Locate the cell with the specified text and output its (X, Y) center coordinate. 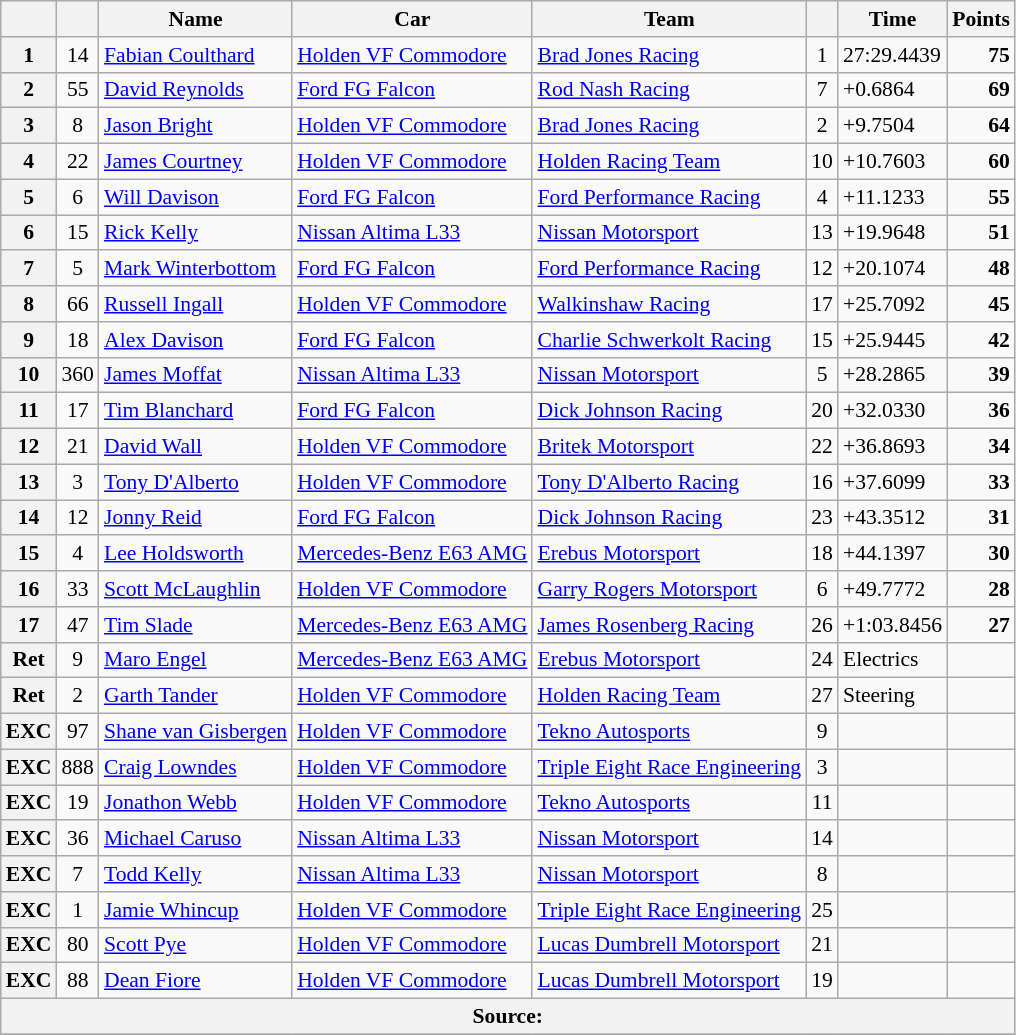
+1:03.8456 (892, 625)
Source: (508, 1017)
60 (981, 162)
Points (981, 19)
Garry Rogers Motorsport (669, 589)
34 (981, 447)
28 (981, 589)
James Rosenberg Racing (669, 625)
75 (981, 55)
+19.9648 (892, 233)
+9.7504 (892, 126)
+36.8693 (892, 447)
Name (196, 19)
69 (981, 90)
Garth Tander (196, 696)
25 (822, 910)
24 (822, 660)
88 (78, 981)
Todd Kelly (196, 874)
51 (981, 233)
Alex Davison (196, 340)
+37.6099 (892, 482)
888 (78, 767)
30 (981, 554)
42 (981, 340)
Steering (892, 696)
Jason Bright (196, 126)
Charlie Schwerkolt Racing (669, 340)
Lee Holdsworth (196, 554)
27:29.4439 (892, 55)
+25.7092 (892, 304)
David Wall (196, 447)
+43.3512 (892, 518)
Rick Kelly (196, 233)
Shane van Gisbergen (196, 732)
23 (822, 518)
Mark Winterbottom (196, 269)
Tim Slade (196, 625)
360 (78, 375)
Scott Pye (196, 945)
Scott McLaughlin (196, 589)
48 (981, 269)
+25.9445 (892, 340)
Fabian Coulthard (196, 55)
31 (981, 518)
+10.7603 (892, 162)
Rod Nash Racing (669, 90)
Will Davison (196, 197)
Maro Engel (196, 660)
+44.1397 (892, 554)
26 (822, 625)
Jonathon Webb (196, 803)
Russell Ingall (196, 304)
Britek Motorsport (669, 447)
Tim Blanchard (196, 411)
Time (892, 19)
97 (78, 732)
+11.1233 (892, 197)
Tony D'Alberto (196, 482)
Craig Lowndes (196, 767)
James Moffat (196, 375)
45 (981, 304)
80 (78, 945)
+32.0330 (892, 411)
66 (78, 304)
David Reynolds (196, 90)
Jamie Whincup (196, 910)
+49.7772 (892, 589)
Electrics (892, 660)
Michael Caruso (196, 839)
Jonny Reid (196, 518)
Walkinshaw Racing (669, 304)
64 (981, 126)
Tony D'Alberto Racing (669, 482)
47 (78, 625)
+0.6864 (892, 90)
Team (669, 19)
+28.2865 (892, 375)
James Courtney (196, 162)
+20.1074 (892, 269)
20 (822, 411)
39 (981, 375)
Car (412, 19)
Dean Fiore (196, 981)
